Output the (x, y) coordinate of the center of the cell containing the given text.  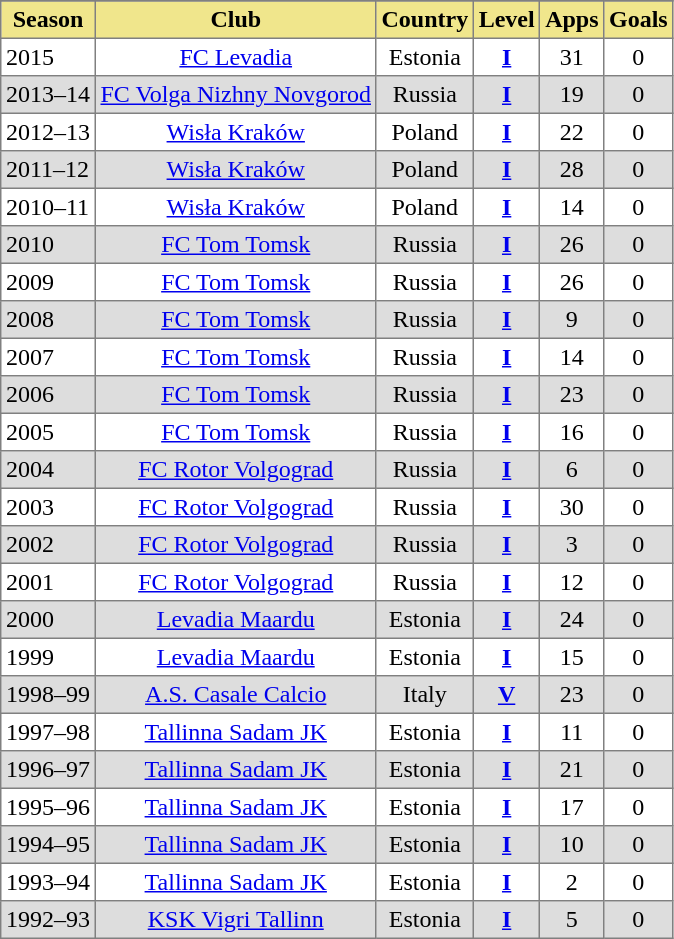
21 (572, 770)
Goals (638, 20)
Country (424, 20)
1996–97 (48, 770)
11 (572, 732)
Club (236, 20)
28 (572, 170)
22 (572, 132)
19 (572, 95)
2011–12 (48, 170)
17 (572, 807)
2000 (48, 620)
1999 (48, 657)
2003 (48, 507)
10 (572, 845)
2013–14 (48, 95)
FC Volga Nizhny Novgorod (236, 95)
Italy (424, 695)
Apps (572, 20)
1998–99 (48, 695)
1992–93 (48, 920)
V (506, 695)
2 (572, 882)
2005 (48, 432)
2004 (48, 470)
1994–95 (48, 845)
2001 (48, 582)
1997–98 (48, 732)
2010–11 (48, 207)
2012–13 (48, 132)
2010 (48, 245)
2007 (48, 357)
1993–94 (48, 882)
16 (572, 432)
2015 (48, 57)
31 (572, 57)
2002 (48, 545)
Level (506, 20)
1995–96 (48, 807)
12 (572, 582)
KSK Vigri Tallinn (236, 920)
Season (48, 20)
30 (572, 507)
15 (572, 657)
24 (572, 620)
3 (572, 545)
5 (572, 920)
2009 (48, 282)
FC Levadia (236, 57)
6 (572, 470)
9 (572, 320)
2008 (48, 320)
A.S. Casale Calcio (236, 695)
2006 (48, 395)
